Identify which cell holds the provided text, then report its [X, Y] central coordinate. 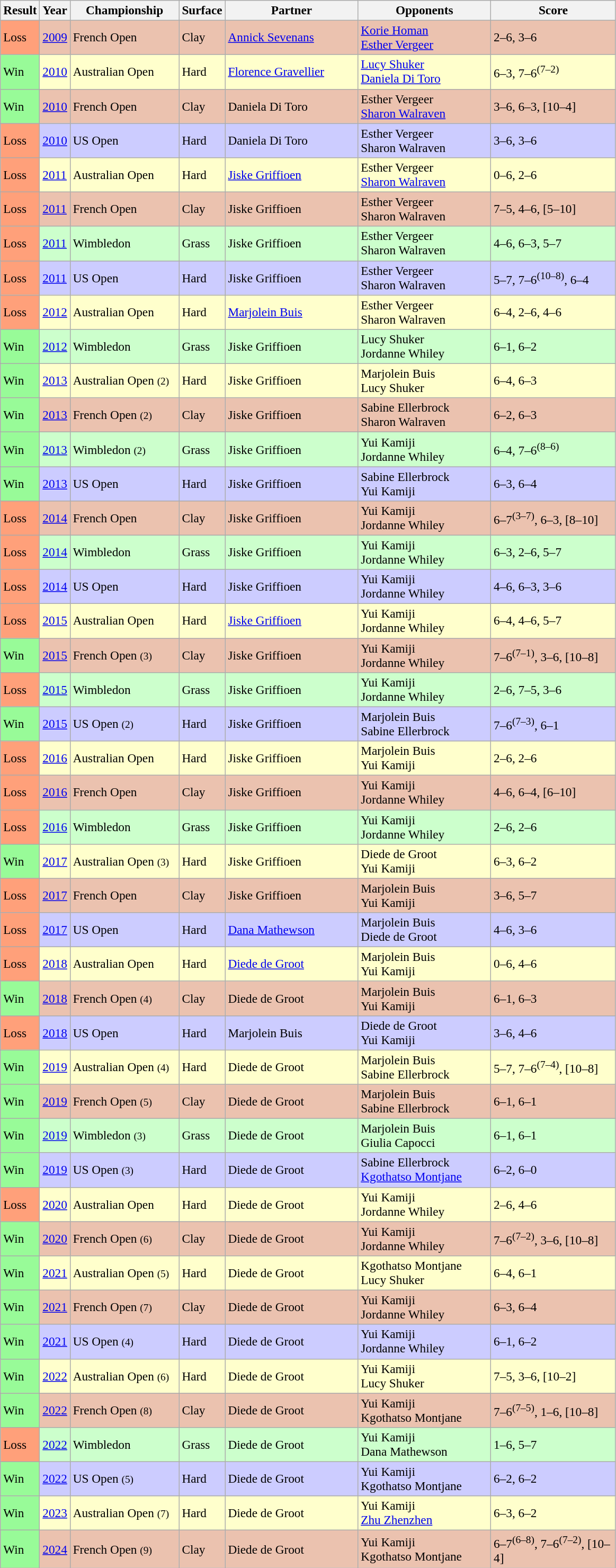
3–6, 4–6 [553, 1033]
6–2, 6–2 [553, 1479]
French Open (4) [124, 998]
Sabine Ellerbrock Sharon Walraven [425, 415]
Surface [202, 10]
Sabine Ellerbrock Kgothatso Montjane [425, 1170]
Marjolein Buis Lucy Shuker [425, 380]
Dana Mathewson [291, 929]
2024 [55, 1549]
French Open (5) [124, 1101]
Championship [124, 10]
4–6, 6–4, [6–10] [553, 792]
Sabine Ellerbrock Yui Kamiji [425, 483]
1–6, 5–7 [553, 1444]
3–6, 3–6 [553, 140]
French Open (6) [124, 1239]
7–5, 4–6, [5–10] [553, 209]
6–2, 6–3 [553, 415]
6–1, 6–3 [553, 998]
Florence Gravellier [291, 72]
Wimbledon (3) [124, 1136]
0–6, 4–6 [553, 964]
Score [553, 10]
Lucy Shuker Daniela Di Toro [425, 72]
Opponents [425, 10]
French Open (2) [124, 415]
7–5, 3–6, [10–2] [553, 1376]
French Open (7) [124, 1307]
6–4, 2–6, 4–6 [553, 311]
3–6, 6–3, [10–4] [553, 106]
Marjolein Buis Diede de Groot [425, 929]
Annick Sevenans [291, 37]
2–6, 4–6 [553, 1205]
French Open (8) [124, 1410]
5–7, 7–6(10–8), 6–4 [553, 278]
4–6, 6–3, 5–7 [553, 244]
2009 [55, 37]
US Open (3) [124, 1170]
Yui Kamiji Zhu Zhenzhen [425, 1513]
Yui Kamiji Lucy Shuker [425, 1376]
Yui Kamiji Dana Mathewson [425, 1444]
Australian Open (5) [124, 1272]
6–2, 6–0 [553, 1170]
7–6(7–3), 6–1 [553, 724]
Partner [291, 10]
0–6, 2–6 [553, 175]
Australian Open (4) [124, 1067]
2–6, 3–6 [553, 37]
6–7(6–8), 7–6(7–2), [10–4] [553, 1549]
Marjolein Buis Giulia Capocci [425, 1136]
Result [20, 10]
6–3, 2–6, 5–7 [553, 552]
Australian Open (2) [124, 380]
Lucy Shuker Jordanne Whiley [425, 346]
Wimbledon (2) [124, 449]
French Open (3) [124, 655]
6–4, 6–3 [553, 380]
6–4, 4–6, 5–7 [553, 621]
Australian Open (7) [124, 1513]
Australian Open (6) [124, 1376]
French Open (9) [124, 1549]
6–4, 7–6(8–6) [553, 449]
4–6, 3–6 [553, 929]
US Open (2) [124, 724]
5–7, 7–6(7–4), [10–8] [553, 1067]
7–6(7–5), 1–6, [10–8] [553, 1410]
6–4, 6–1 [553, 1272]
7–6(7–2), 3–6, [10–8] [553, 1239]
2023 [55, 1513]
3–6, 5–7 [553, 895]
Korie Homan Esther Vergeer [425, 37]
4–6, 6–3, 3–6 [553, 587]
Kgothatso Montjane Lucy Shuker [425, 1272]
6–3, 7–6(7–2) [553, 72]
7–6(7–1), 3–6, [10–8] [553, 655]
2–6, 7–5, 3–6 [553, 690]
Year [55, 10]
US Open (4) [124, 1341]
US Open (5) [124, 1479]
6–7(3–7), 6–3, [8–10] [553, 518]
Australian Open (3) [124, 861]
